For the text-containing cell, return its midpoint in (X, Y) coordinate format. 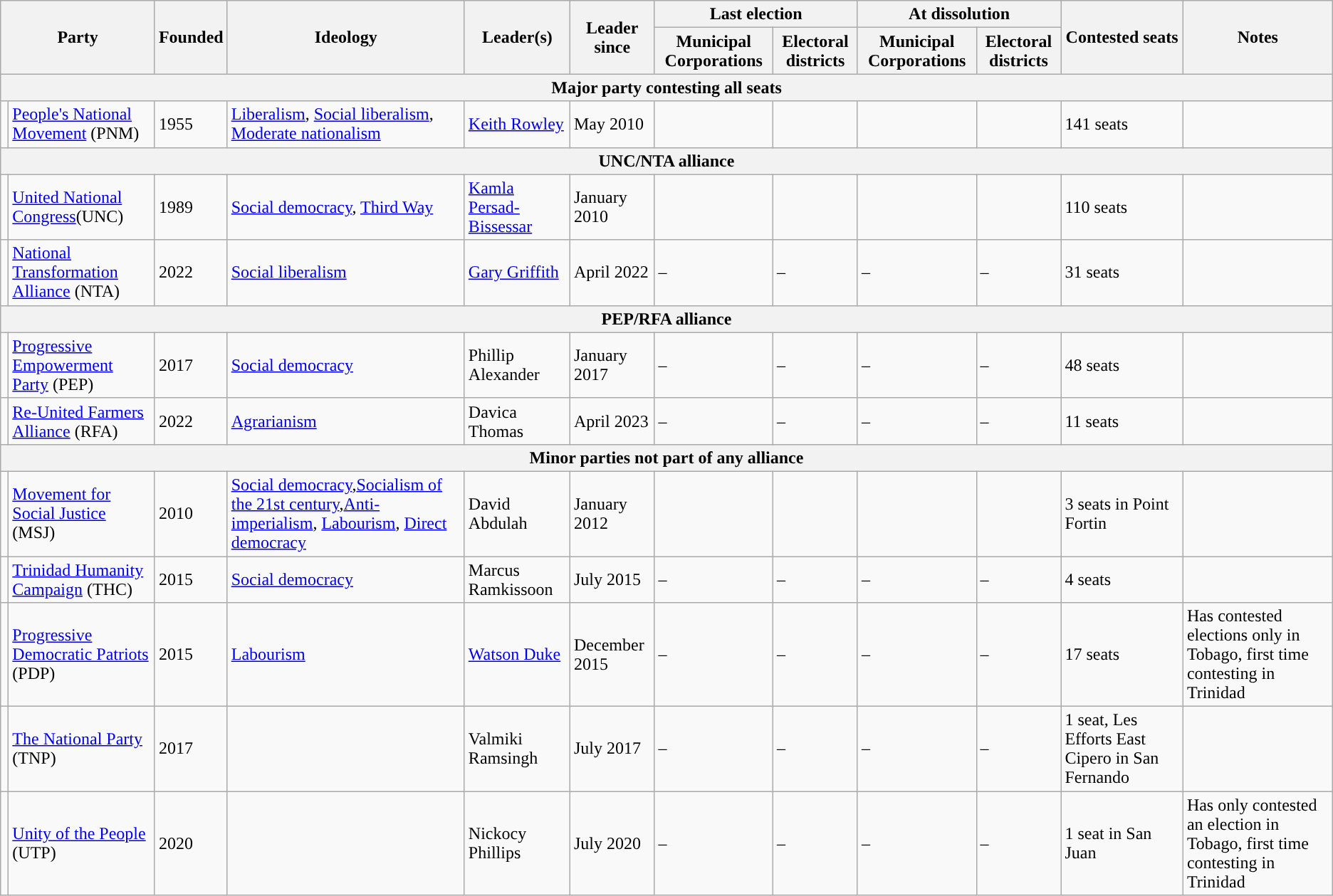
UNC/NTA alliance (666, 161)
Agrarianism (346, 421)
3 seats in Point Fortin (1122, 514)
David Abdulah (517, 514)
Leader since (612, 37)
July 2017 (612, 749)
People's National Movement (PNM) (82, 124)
July 2015 (612, 579)
January 2017 (612, 365)
Social democracy, Third Way (346, 207)
Ideology (346, 37)
Re-United Farmers Alliance (RFA) (82, 421)
July 2020 (612, 843)
Party (78, 37)
Leader(s) (517, 37)
Has contested elections only in Tobago, first time contesting in Trinidad (1258, 655)
1 seat, Les Efforts East Cipero in San Fernando (1122, 749)
Notes (1258, 37)
April 2023 (612, 421)
Contested seats (1122, 37)
141 seats (1122, 124)
Marcus Ramkissoon (517, 579)
United National Congress(UNC) (82, 207)
January 2012 (612, 514)
1989 (191, 207)
Nickocy Phillips (517, 843)
Kamla Persad-Bissessar (517, 207)
4 seats (1122, 579)
Watson Duke (517, 655)
48 seats (1122, 365)
1 seat in San Juan (1122, 843)
Keith Rowley (517, 124)
31 seats (1122, 273)
2020 (191, 843)
January 2010 (612, 207)
Social democracy,Socialism of the 21st century,Anti-imperialism, Labourism, Direct democracy (346, 514)
Movement for Social Justice (MSJ) (82, 514)
PEP/RFA alliance (666, 319)
Phillip Alexander (517, 365)
The National Party (TNP) (82, 749)
Valmiki Ramsingh (517, 749)
May 2010 (612, 124)
Liberalism, Social liberalism, Moderate nationalism (346, 124)
Progressive Democratic Patriots (PDP) (82, 655)
Founded (191, 37)
At dissolution (958, 14)
1955 (191, 124)
Trinidad Humanity Campaign (THC) (82, 579)
Major party contesting all seats (666, 88)
11 seats (1122, 421)
Last election (756, 14)
Labourism (346, 655)
National Transformation Alliance (NTA) (82, 273)
Progressive Empowerment Party (PEP) (82, 365)
Unity of the People (UTP) (82, 843)
Gary Griffith (517, 273)
17 seats (1122, 655)
April 2022 (612, 273)
2010 (191, 514)
Minor parties not part of any alliance (666, 458)
110 seats (1122, 207)
Social liberalism (346, 273)
Has only contested an election in Tobago, first time contesting in Trinidad (1258, 843)
December 2015 (612, 655)
Davica Thomas (517, 421)
